Return (x, y) of the center of cell containing provided text 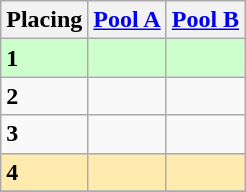
3 (44, 134)
4 (44, 172)
1 (44, 58)
Pool B (205, 20)
Placing (44, 20)
2 (44, 96)
Pool A (127, 20)
